Provide the (x, y) coordinate of the cell's center where the given text is located.  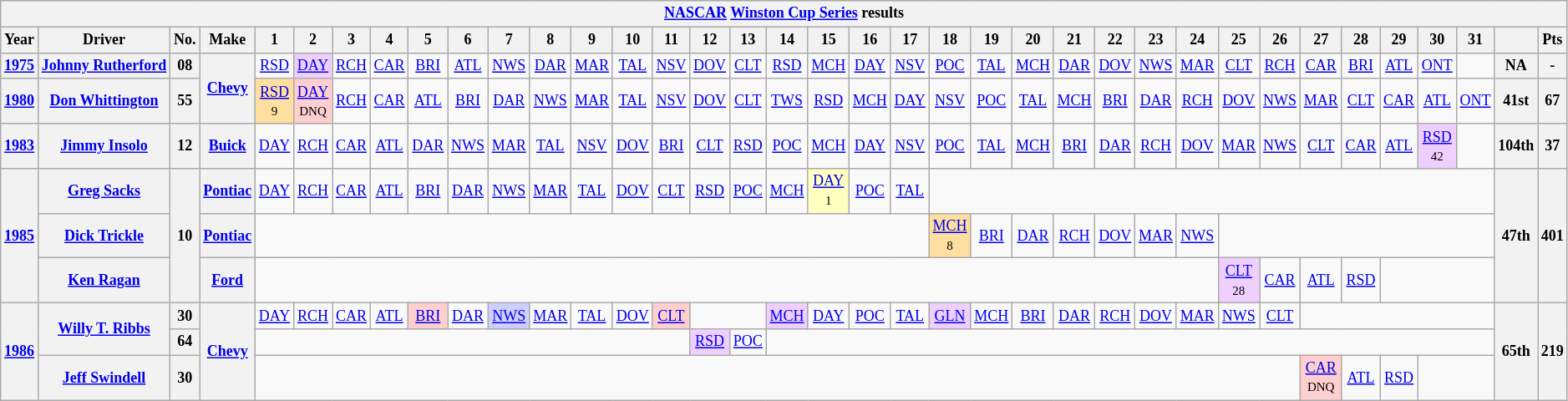
No. (185, 40)
GLN (950, 316)
Year (20, 40)
MCH8 (950, 236)
31 (1475, 40)
65th (1516, 352)
Don Whittington (104, 101)
22 (1115, 40)
37 (1552, 146)
47th (1516, 236)
6 (468, 40)
19 (992, 40)
64 (185, 343)
CARDNQ (1321, 378)
219 (1552, 352)
17 (910, 40)
RSD42 (1437, 146)
11 (672, 40)
55 (185, 101)
28 (1361, 40)
DAY1 (829, 191)
4 (389, 40)
67 (1552, 101)
15 (829, 40)
- (1552, 65)
9 (592, 40)
18 (950, 40)
Pts (1552, 40)
16 (870, 40)
CLT28 (1239, 281)
Willy T. Ribbs (104, 329)
08 (185, 65)
2 (313, 40)
1985 (20, 236)
104th (1516, 146)
Make (227, 40)
Johnny Rutherford (104, 65)
21 (1074, 40)
NA (1516, 65)
Jeff Swindell (104, 378)
20 (1033, 40)
Dick Trickle (104, 236)
1975 (20, 65)
401 (1552, 236)
Ken Ragan (104, 281)
7 (509, 40)
RSD9 (274, 101)
27 (1321, 40)
1986 (20, 352)
3 (352, 40)
TWS (787, 101)
1 (274, 40)
26 (1280, 40)
Greg Sacks (104, 191)
13 (748, 40)
24 (1197, 40)
8 (551, 40)
25 (1239, 40)
41st (1516, 101)
NASCAR Winston Cup Series results (784, 13)
1983 (20, 146)
Buick (227, 146)
29 (1399, 40)
Driver (104, 40)
Jimmy Insolo (104, 146)
1980 (20, 101)
14 (787, 40)
DAYDNQ (313, 101)
23 (1156, 40)
Ford (227, 281)
5 (428, 40)
